Scan for the cell matching the given text and deliver its [X, Y] coordinate at center. 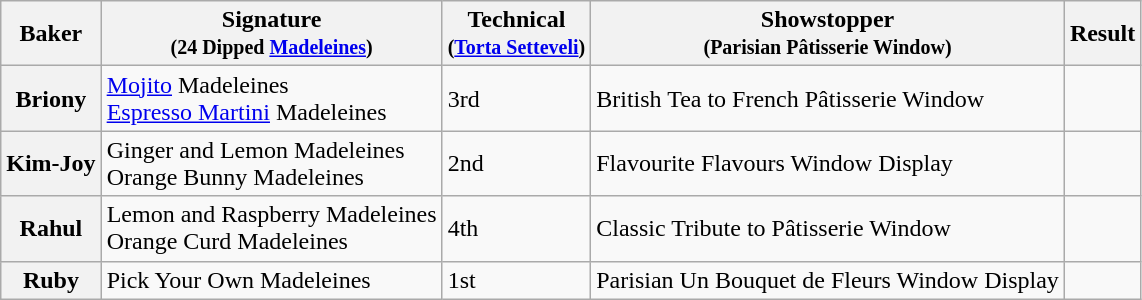
Classic Tribute to Pâtisserie Window [828, 228]
4th [516, 228]
Technical(Torta Setteveli) [516, 34]
Showstopper(Parisian Pâtisserie Window) [828, 34]
Signature(24 Dipped Madeleines) [272, 34]
Kim-Joy [51, 164]
British Tea to French Pâtisserie Window [828, 98]
Flavourite Flavours Window Display [828, 164]
1st [516, 280]
Pick Your Own Madeleines [272, 280]
3rd [516, 98]
Rahul [51, 228]
Ruby [51, 280]
Ginger and Lemon MadeleinesOrange Bunny Madeleines [272, 164]
Briony [51, 98]
2nd [516, 164]
Mojito MadeleinesEspresso Martini Madeleines [272, 98]
Parisian Un Bouquet de Fleurs Window Display [828, 280]
Baker [51, 34]
Result [1102, 34]
Lemon and Raspberry MadeleinesOrange Curd Madeleines [272, 228]
